Identify which cell holds the provided text, then report its (X, Y) central coordinate. 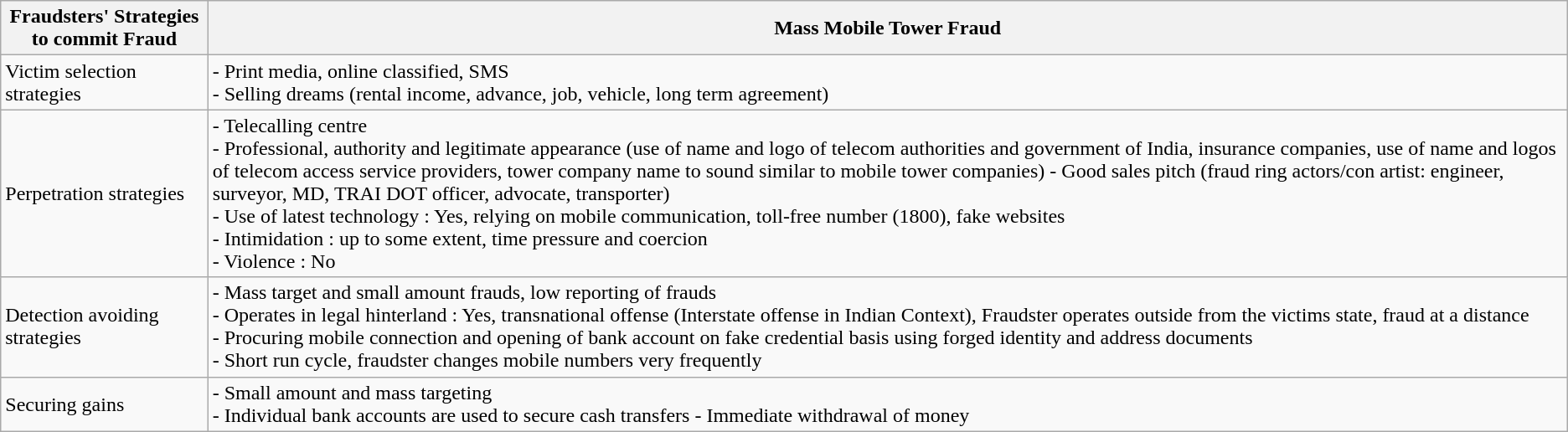
Perpetration strategies (104, 193)
- Print media, online classified, SMS- Selling dreams (rental income, advance, job, vehicle, long term agreement) (888, 82)
Victim selection strategies (104, 82)
Fraudsters' Strategies to commit Fraud (104, 28)
- Small amount and mass targeting- Individual bank accounts are used to secure cash transfers - Immediate withdrawal of money (888, 404)
Mass Mobile Tower Fraud (888, 28)
Detection avoiding strategies (104, 327)
Securing gains (104, 404)
